Detect which cell encompasses the target text, then output its [X, Y] center coordinate. 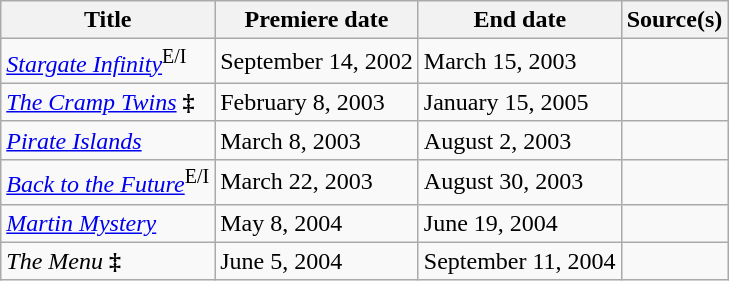
End date [520, 20]
August 2, 2003 [520, 140]
The Menu ‡ [108, 261]
January 15, 2005 [520, 102]
March 8, 2003 [317, 140]
The Cramp Twins ‡ [108, 102]
Premiere date [317, 20]
Title [108, 20]
Martin Mystery [108, 223]
February 8, 2003 [317, 102]
Pirate Islands [108, 140]
March 22, 2003 [317, 182]
June 19, 2004 [520, 223]
September 14, 2002 [317, 62]
June 5, 2004 [317, 261]
May 8, 2004 [317, 223]
Back to the FutureE/I [108, 182]
March 15, 2003 [520, 62]
August 30, 2003 [520, 182]
Source(s) [674, 20]
Stargate InfinityE/I [108, 62]
September 11, 2004 [520, 261]
